Locate the cell with the specified text and output its (X, Y) center coordinate. 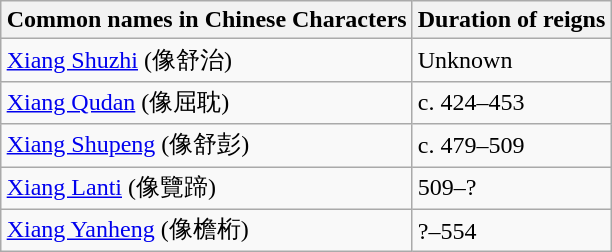
Xiang Yanheng (像檐桁) (206, 230)
Xiang Lanti (像覽蹄) (206, 188)
Unknown (512, 60)
?–554 (512, 230)
Xiang Shupeng (像舒彭) (206, 146)
509–? (512, 188)
Common names in Chinese Characters (206, 20)
Xiang Qudan (像屈耽) (206, 102)
c. 424–453 (512, 102)
Duration of reigns (512, 20)
c. 479–509 (512, 146)
Xiang Shuzhi (像舒治) (206, 60)
